Provide the (X, Y) coordinate of the cell's center where the given text is located.  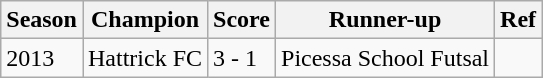
Runner-up (386, 20)
Season (42, 20)
3 - 1 (242, 58)
Hattrick FC (144, 58)
Picessa School Futsal (386, 58)
Ref (518, 20)
Champion (144, 20)
2013 (42, 58)
Score (242, 20)
